Find where the given text appears and provide that cell's center as (X, Y) coordinate. 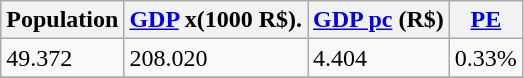
Population (62, 20)
208.020 (216, 58)
0.33% (486, 58)
4.404 (379, 58)
GDP x(1000 R$). (216, 20)
GDP pc (R$) (379, 20)
49.372 (62, 58)
PE (486, 20)
